Search for the cell housing the specified text and yield its (X, Y) center coordinate. 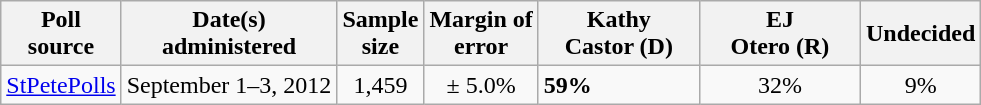
Pollsource (61, 34)
Date(s)administered (229, 34)
Undecided (920, 34)
StPetePolls (61, 85)
EJOtero (R) (780, 34)
September 1–3, 2012 (229, 85)
59% (618, 85)
Margin oferror (481, 34)
Samplesize (380, 34)
32% (780, 85)
1,459 (380, 85)
9% (920, 85)
KathyCastor (D) (618, 34)
± 5.0% (481, 85)
